For the text-containing cell, return its midpoint in (X, Y) coordinate format. 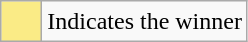
Indicates the winner (145, 22)
